Pinpoint the cell where the given text exists, returning its (x, y) midpoint coordinate. 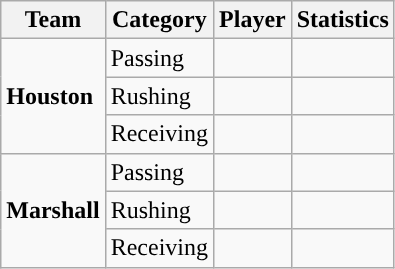
Marshall (53, 210)
Houston (53, 96)
Statistics (342, 20)
Team (53, 20)
Category (159, 20)
Player (253, 20)
